Provide the (x, y) coordinate of the cell's center where the given text is located.  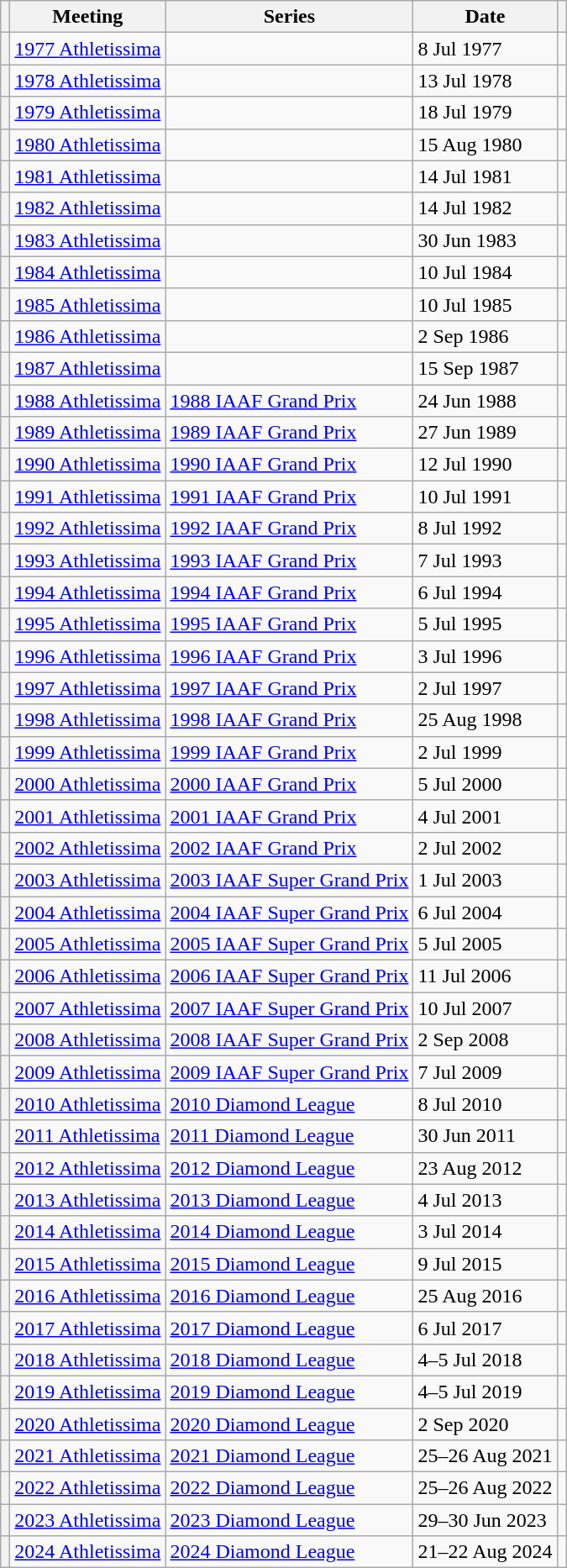
2017 Diamond League (289, 1328)
5 Jul 1995 (486, 624)
2016 Diamond League (289, 1296)
2002 Athletissima (87, 848)
2 Jul 1999 (486, 752)
2000 IAAF Grand Prix (289, 784)
1995 IAAF Grand Prix (289, 624)
2022 Athletissima (87, 1488)
2010 Athletissima (87, 1104)
1988 Athletissima (87, 401)
6 Jul 1994 (486, 592)
2001 IAAF Grand Prix (289, 816)
1988 IAAF Grand Prix (289, 401)
25–26 Aug 2021 (486, 1456)
2 Sep 2008 (486, 1040)
1983 Athletissima (87, 240)
2010 Diamond League (289, 1104)
4 Jul 2013 (486, 1200)
2007 Athletissima (87, 1008)
1995 Athletissima (87, 624)
2019 Diamond League (289, 1392)
1980 Athletissima (87, 145)
2008 Athletissima (87, 1040)
1996 IAAF Grand Prix (289, 656)
1981 Athletissima (87, 176)
1 Jul 2003 (486, 880)
2012 Diamond League (289, 1168)
2008 IAAF Super Grand Prix (289, 1040)
24 Jun 1988 (486, 401)
6 Jul 2004 (486, 912)
2007 IAAF Super Grand Prix (289, 1008)
1991 IAAF Grand Prix (289, 497)
2009 IAAF Super Grand Prix (289, 1072)
10 Jul 1991 (486, 497)
4–5 Jul 2018 (486, 1360)
2 Jul 2002 (486, 848)
1989 IAAF Grand Prix (289, 433)
2024 Diamond League (289, 1552)
10 Jul 2007 (486, 1008)
2000 Athletissima (87, 784)
5 Jul 2000 (486, 784)
2001 Athletissima (87, 816)
1996 Athletissima (87, 656)
1990 Athletissima (87, 465)
7 Jul 2009 (486, 1072)
2024 Athletissima (87, 1552)
1997 Athletissima (87, 688)
2009 Athletissima (87, 1072)
1998 IAAF Grand Prix (289, 720)
11 Jul 2006 (486, 976)
1987 Athletissima (87, 368)
Series (289, 17)
2021 Athletissima (87, 1456)
2006 Athletissima (87, 976)
2014 Diamond League (289, 1232)
1978 Athletissima (87, 81)
29–30 Jun 2023 (486, 1520)
13 Jul 1978 (486, 81)
5 Jul 2005 (486, 944)
1992 IAAF Grand Prix (289, 529)
2015 Diamond League (289, 1264)
1990 IAAF Grand Prix (289, 465)
2005 Athletissima (87, 944)
1989 Athletissima (87, 433)
2023 Athletissima (87, 1520)
23 Aug 2012 (486, 1168)
2014 Athletissima (87, 1232)
1998 Athletissima (87, 720)
12 Jul 1990 (486, 465)
15 Aug 1980 (486, 145)
2003 Athletissima (87, 880)
3 Jul 2014 (486, 1232)
1985 Athletissima (87, 304)
1992 Athletissima (87, 529)
2022 Diamond League (289, 1488)
27 Jun 1989 (486, 433)
2004 Athletissima (87, 912)
4–5 Jul 2019 (486, 1392)
14 Jul 1982 (486, 208)
8 Jul 2010 (486, 1104)
2015 Athletissima (87, 1264)
2 Sep 1986 (486, 336)
1994 IAAF Grand Prix (289, 592)
25–26 Aug 2022 (486, 1488)
10 Jul 1984 (486, 272)
2021 Diamond League (289, 1456)
1984 Athletissima (87, 272)
2004 IAAF Super Grand Prix (289, 912)
2002 IAAF Grand Prix (289, 848)
2019 Athletissima (87, 1392)
1993 IAAF Grand Prix (289, 560)
2018 Athletissima (87, 1360)
2020 Diamond League (289, 1424)
2017 Athletissima (87, 1328)
7 Jul 1993 (486, 560)
1982 Athletissima (87, 208)
1993 Athletissima (87, 560)
1979 Athletissima (87, 113)
1999 IAAF Grand Prix (289, 752)
2013 Diamond League (289, 1200)
Meeting (87, 17)
2011 Diamond League (289, 1136)
2003 IAAF Super Grand Prix (289, 880)
1997 IAAF Grand Prix (289, 688)
21–22 Aug 2024 (486, 1552)
4 Jul 2001 (486, 816)
30 Jun 1983 (486, 240)
2023 Diamond League (289, 1520)
2005 IAAF Super Grand Prix (289, 944)
1999 Athletissima (87, 752)
1994 Athletissima (87, 592)
25 Aug 1998 (486, 720)
8 Jul 1977 (486, 49)
10 Jul 1985 (486, 304)
3 Jul 1996 (486, 656)
14 Jul 1981 (486, 176)
2 Sep 2020 (486, 1424)
2011 Athletissima (87, 1136)
2012 Athletissima (87, 1168)
1986 Athletissima (87, 336)
2006 IAAF Super Grand Prix (289, 976)
1977 Athletissima (87, 49)
2 Jul 1997 (486, 688)
Date (486, 17)
18 Jul 1979 (486, 113)
1991 Athletissima (87, 497)
2020 Athletissima (87, 1424)
8 Jul 1992 (486, 529)
30 Jun 2011 (486, 1136)
25 Aug 2016 (486, 1296)
9 Jul 2015 (486, 1264)
2016 Athletissima (87, 1296)
15 Sep 1987 (486, 368)
6 Jul 2017 (486, 1328)
2013 Athletissima (87, 1200)
2018 Diamond League (289, 1360)
